Search for the cell housing the specified text and yield its [x, y] center coordinate. 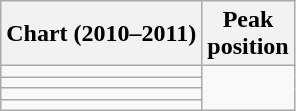
Peakposition [248, 34]
Chart (2010–2011) [102, 34]
